Provide the [X, Y] coordinate of the cell's center where the given text is located.  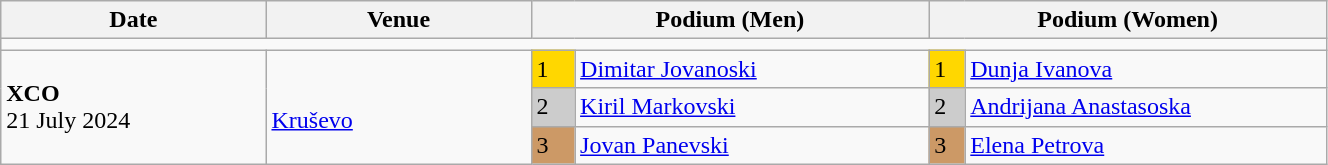
Date [134, 20]
Podium (Women) [1128, 20]
Kiril Markovski [752, 107]
Venue [398, 20]
Podium (Men) [730, 20]
Dunja Ivanova [1146, 69]
Andrijana Anastasoska [1146, 107]
XCO 21 July 2024 [134, 107]
Jovan Panevski [752, 145]
Kruševo [398, 107]
Elena Petrova [1146, 145]
Dimitar Jovanoski [752, 69]
